For the text-containing cell, return its midpoint in [X, Y] coordinate format. 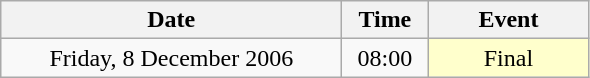
Friday, 8 December 2006 [172, 58]
08:00 [385, 58]
Event [508, 20]
Time [385, 20]
Final [508, 58]
Date [172, 20]
